Return (X, Y) of the center of cell containing provided text 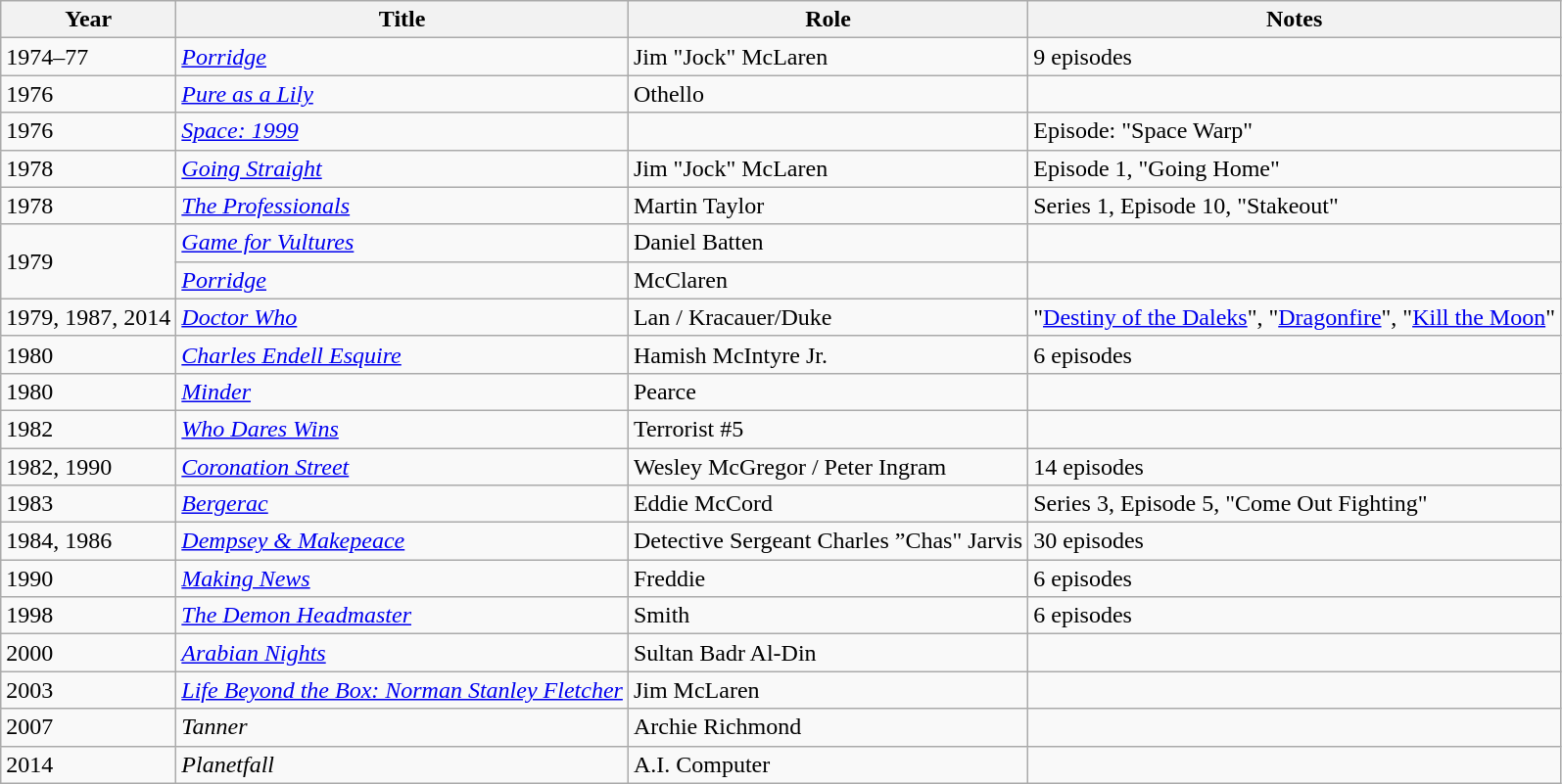
Who Dares Wins (402, 429)
1982, 1990 (88, 467)
Space: 1999 (402, 131)
Episode 1, "Going Home" (1295, 168)
Pure as a Lily (402, 94)
Tanner (402, 727)
Planetfall (402, 764)
Othello (828, 94)
1984, 1986 (88, 541)
2003 (88, 690)
2007 (88, 727)
1979 (88, 261)
Making News (402, 578)
1990 (88, 578)
Charles Endell Esquire (402, 354)
Coronation Street (402, 467)
Martin Taylor (828, 206)
Year (88, 20)
1979, 1987, 2014 (88, 317)
9 episodes (1295, 57)
Series 3, Episode 5, "Come Out Fighting" (1295, 504)
1974–77 (88, 57)
Episode: "Space Warp" (1295, 131)
Smith (828, 616)
Detective Sergeant Charles ”Chas" Jarvis (828, 541)
Series 1, Episode 10, "Stakeout" (1295, 206)
Life Beyond the Box: Norman Stanley Fletcher (402, 690)
1982 (88, 429)
Bergerac (402, 504)
Doctor Who (402, 317)
1983 (88, 504)
Freddie (828, 578)
"Destiny of the Daleks", "Dragonfire", "Kill the Moon" (1295, 317)
The Demon Headmaster (402, 616)
Title (402, 20)
Sultan Badr Al-Din (828, 653)
Jim McLaren (828, 690)
Archie Richmond (828, 727)
14 episodes (1295, 467)
2000 (88, 653)
The Professionals (402, 206)
Wesley McGregor / Peter Ingram (828, 467)
Eddie McCord (828, 504)
Notes (1295, 20)
Pearce (828, 392)
Hamish McIntyre Jr. (828, 354)
Role (828, 20)
2014 (88, 764)
A.I. Computer (828, 764)
Terrorist #5 (828, 429)
Going Straight (402, 168)
Lan / Kracauer/Duke (828, 317)
McClaren (828, 280)
Dempsey & Makepeace (402, 541)
Minder (402, 392)
30 episodes (1295, 541)
Game for Vultures (402, 243)
Arabian Nights (402, 653)
Daniel Batten (828, 243)
1998 (88, 616)
